Pinpoint the cell where the given text exists, returning its [x, y] midpoint coordinate. 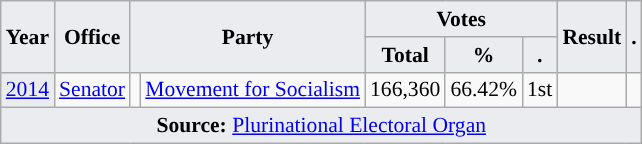
2014 [28, 90]
1st [540, 90]
166,360 [405, 90]
Year [28, 36]
% [484, 55]
Source: Plurinational Electoral Organ [322, 126]
Votes [461, 19]
Party [248, 36]
Movement for Socialism [252, 90]
Office [92, 36]
66.42% [484, 90]
Total [405, 55]
Senator [92, 90]
Result [592, 36]
